Determine the (X, Y) coordinate at the center of the cell enclosing the given text.  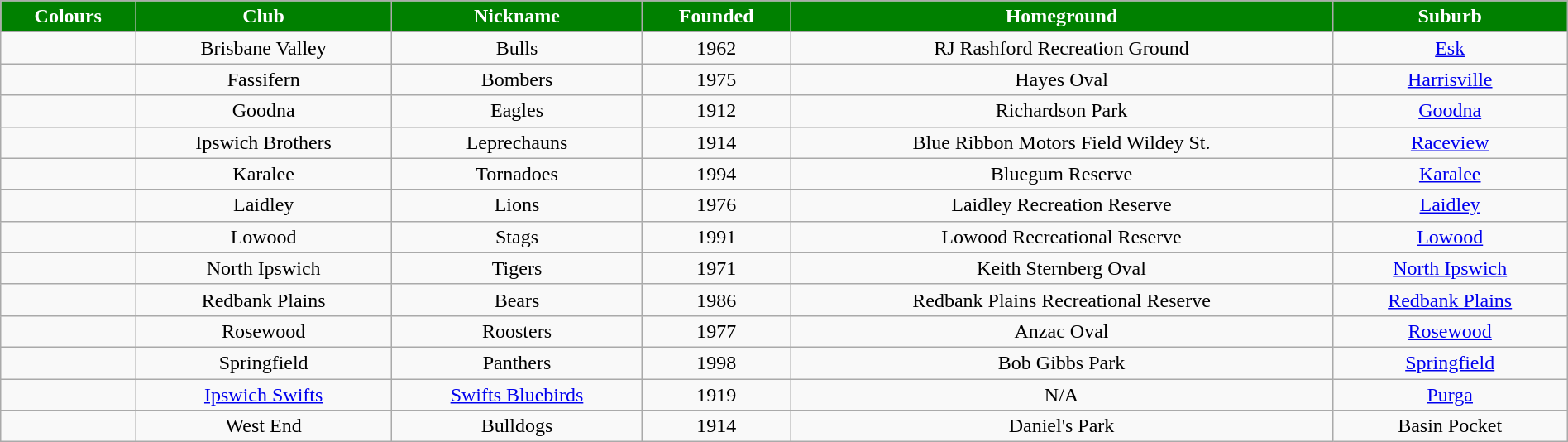
1991 (716, 237)
Richardson Park (1062, 111)
Hayes Oval (1062, 79)
Bears (518, 300)
Bob Gibbs Park (1062, 363)
1994 (716, 174)
Harrisville (1450, 79)
Bombers (518, 79)
Bluegum Reserve (1062, 174)
Purga (1450, 395)
Basin Pocket (1450, 426)
Lions (518, 205)
Stags (518, 237)
Tigers (518, 268)
Homeground (1062, 17)
N/A (1062, 395)
1976 (716, 205)
Ipswich Swifts (264, 395)
Panthers (518, 363)
Lowood Recreational Reserve (1062, 237)
Swifts Bluebirds (518, 395)
Nickname (518, 17)
Brisbane Valley (264, 48)
Club (264, 17)
RJ Rashford Recreation Ground (1062, 48)
Roosters (518, 331)
Redbank Plains Recreational Reserve (1062, 300)
1962 (716, 48)
Bulls (518, 48)
Suburb (1450, 17)
1975 (716, 79)
1912 (716, 111)
1971 (716, 268)
Laidley Recreation Reserve (1062, 205)
Blue Ribbon Motors Field Wildey St. (1062, 142)
Founded (716, 17)
Colours (68, 17)
1977 (716, 331)
Raceview (1450, 142)
Tornadoes (518, 174)
1986 (716, 300)
Anzac Oval (1062, 331)
West End (264, 426)
Bulldogs (518, 426)
Daniel's Park (1062, 426)
Fassifern (264, 79)
Eagles (518, 111)
Ipswich Brothers (264, 142)
Esk (1450, 48)
Leprechauns (518, 142)
Keith Sternberg Oval (1062, 268)
1998 (716, 363)
1919 (716, 395)
